Scan for the cell matching the given text and deliver its (x, y) coordinate at center. 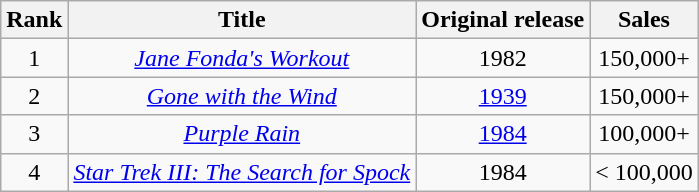
3 (34, 134)
Sales (644, 20)
Jane Fonda's Workout (242, 58)
Title (242, 20)
4 (34, 172)
1 (34, 58)
Original release (503, 20)
Star Trek III: The Search for Spock (242, 172)
1982 (503, 58)
Rank (34, 20)
100,000+ (644, 134)
Gone with the Wind (242, 96)
< 100,000 (644, 172)
Purple Rain (242, 134)
1939 (503, 96)
2 (34, 96)
